Extract the [X, Y] coordinate from the center of the cell holding the provided text.  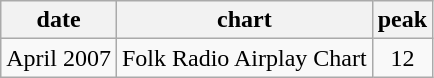
April 2007 [59, 58]
peak [402, 20]
12 [402, 58]
Folk Radio Airplay Chart [244, 58]
chart [244, 20]
date [59, 20]
